Return the (X, Y) coordinate for the center point of the cell that contains the specified text.  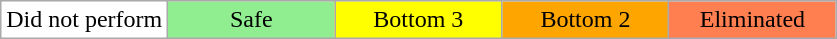
Bottom 3 (418, 20)
Bottom 2 (586, 20)
Safe (252, 20)
Eliminated (752, 20)
Did not perform (84, 20)
